Search for the cell housing the specified text and yield its (X, Y) center coordinate. 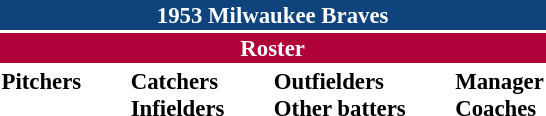
1953 Milwaukee Braves (272, 15)
Roster (272, 48)
